Return [x, y] of the center of cell containing provided text 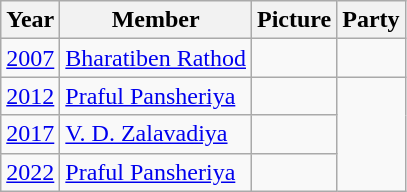
Party [371, 20]
Member [156, 20]
Year [30, 20]
2007 [30, 58]
V. D. Zalavadiya [156, 134]
2012 [30, 96]
Bharatiben Rathod [156, 58]
Picture [294, 20]
2017 [30, 134]
2022 [30, 172]
